Provide the [X, Y] coordinate of the cell's center where the given text is located.  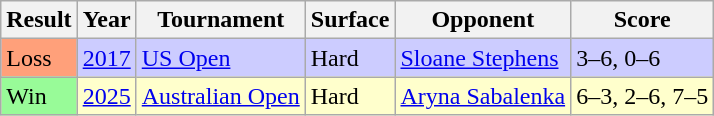
Year [106, 20]
Tournament [220, 20]
Opponent [483, 20]
Sloane Stephens [483, 58]
Win [39, 96]
2017 [106, 58]
3–6, 0–6 [642, 58]
Result [39, 20]
Loss [39, 58]
Australian Open [220, 96]
Score [642, 20]
2025 [106, 96]
6–3, 2–6, 7–5 [642, 96]
Surface [350, 20]
US Open [220, 58]
Aryna Sabalenka [483, 96]
